Detect which cell encompasses the target text, then output its [x, y] center coordinate. 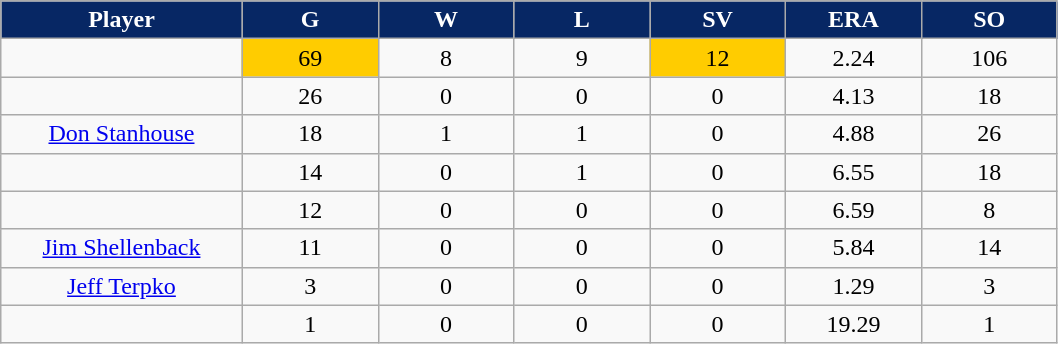
11 [310, 248]
SO [989, 20]
G [310, 20]
Jim Shellenback [122, 248]
4.13 [854, 96]
5.84 [854, 248]
9 [582, 58]
6.59 [854, 210]
W [446, 20]
1.29 [854, 286]
Player [122, 20]
Don Stanhouse [122, 134]
4.88 [854, 134]
69 [310, 58]
L [582, 20]
19.29 [854, 324]
6.55 [854, 172]
106 [989, 58]
2.24 [854, 58]
SV [718, 20]
ERA [854, 20]
Jeff Terpko [122, 286]
